Extract the (X, Y) coordinate from the center of the cell holding the provided text.  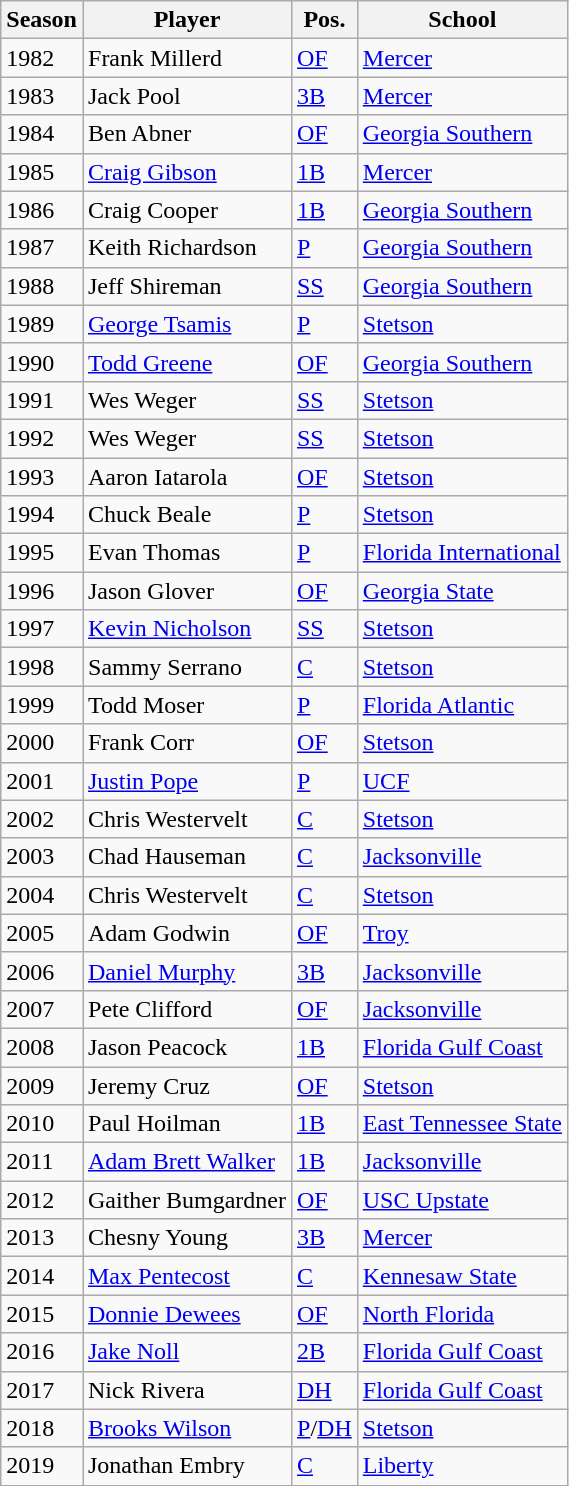
Evan Thomas (186, 553)
Paul Hoilman (186, 1124)
2017 (42, 1390)
1989 (42, 324)
Frank Millerd (186, 58)
Jonathan Embry (186, 1466)
Craig Gibson (186, 172)
2011 (42, 1162)
1991 (42, 400)
2B (324, 1352)
Jack Pool (186, 96)
1993 (42, 477)
UCF (462, 781)
2008 (42, 1047)
Georgia State (462, 591)
2018 (42, 1428)
School (462, 20)
2009 (42, 1085)
Season (42, 20)
Justin Pope (186, 781)
2019 (42, 1466)
Sammy Serrano (186, 667)
2014 (42, 1276)
Keith Richardson (186, 248)
Todd Moser (186, 705)
Florida Atlantic (462, 705)
Pete Clifford (186, 1009)
Frank Corr (186, 743)
Jeff Shireman (186, 286)
2001 (42, 781)
1998 (42, 667)
George Tsamis (186, 324)
Kevin Nicholson (186, 629)
1985 (42, 172)
Chuck Beale (186, 515)
Liberty (462, 1466)
East Tennessee State (462, 1124)
1988 (42, 286)
Gaither Bumgardner (186, 1200)
2006 (42, 971)
1992 (42, 438)
Kennesaw State (462, 1276)
Adam Godwin (186, 933)
2003 (42, 857)
2013 (42, 1238)
2005 (42, 933)
1997 (42, 629)
Jason Peacock (186, 1047)
Nick Rivera (186, 1390)
Troy (462, 933)
1984 (42, 134)
2002 (42, 819)
Brooks Wilson (186, 1428)
Chad Hauseman (186, 857)
1986 (42, 210)
1983 (42, 96)
Craig Cooper (186, 210)
1982 (42, 58)
1994 (42, 515)
Daniel Murphy (186, 971)
2007 (42, 1009)
2004 (42, 895)
Todd Greene (186, 362)
Donnie Dewees (186, 1314)
2012 (42, 1200)
North Florida (462, 1314)
Player (186, 20)
Jeremy Cruz (186, 1085)
Adam Brett Walker (186, 1162)
1987 (42, 248)
2016 (42, 1352)
Max Pentecost (186, 1276)
USC Upstate (462, 1200)
Aaron Iatarola (186, 477)
Ben Abner (186, 134)
2000 (42, 743)
2015 (42, 1314)
Pos. (324, 20)
1990 (42, 362)
Florida International (462, 553)
P/DH (324, 1428)
1995 (42, 553)
1999 (42, 705)
Jason Glover (186, 591)
DH (324, 1390)
Jake Noll (186, 1352)
2010 (42, 1124)
1996 (42, 591)
Chesny Young (186, 1238)
